Extract the [X, Y] coordinate from the center of the cell holding the provided text.  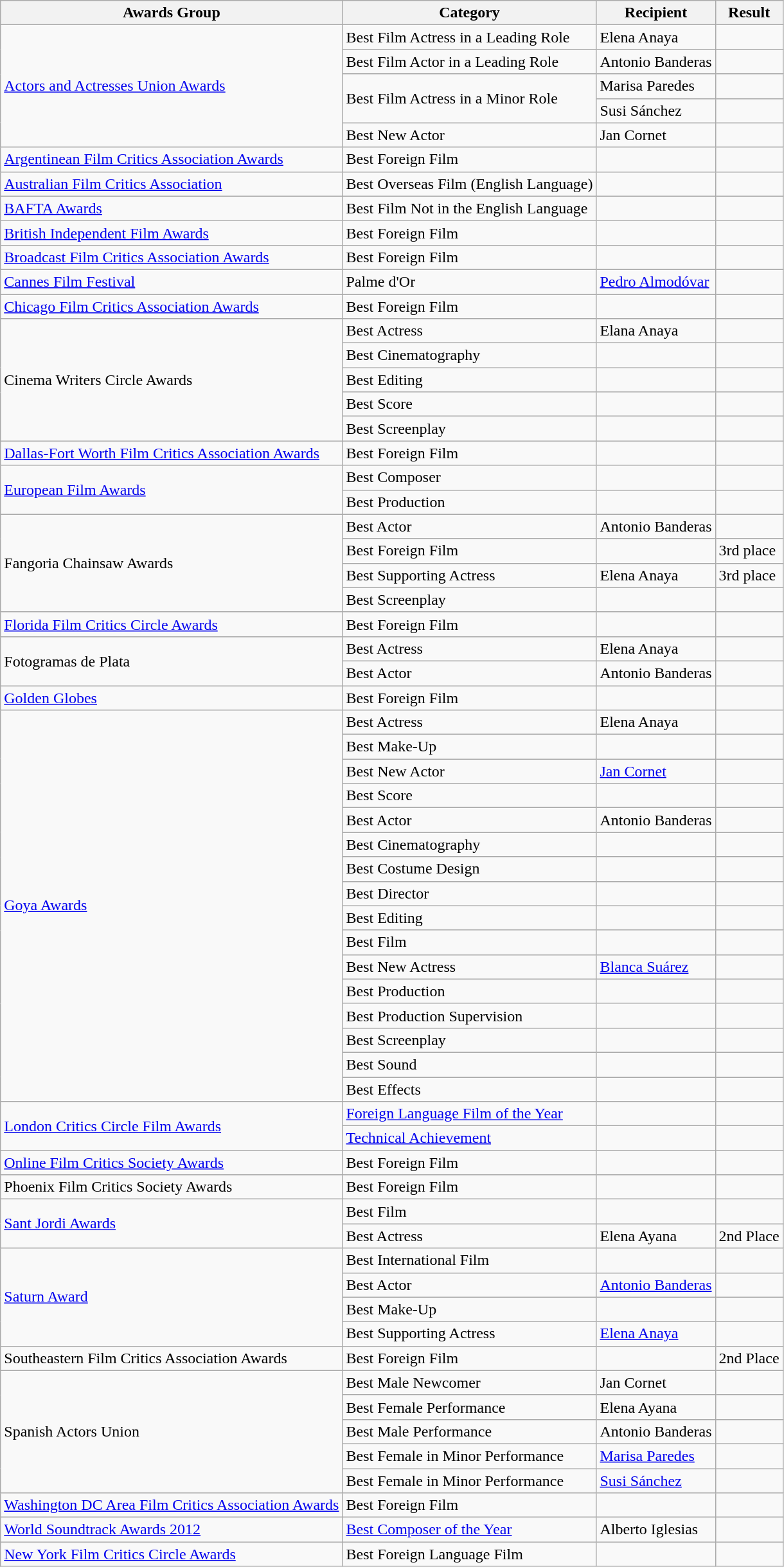
Best Male Newcomer [469, 1383]
Online Film Critics Society Awards [172, 1163]
Best Foreign Language Film [469, 1554]
Best Production Supervision [469, 1016]
Best Overseas Film (English Language) [469, 184]
Best International Film [469, 1260]
Actors and Actresses Union Awards [172, 86]
Best Film Actress in a Leading Role [469, 37]
Best Costume Design [469, 869]
Technical Achievement [469, 1138]
Best Composer [469, 478]
Category [469, 13]
Fotogramas de Plata [172, 661]
Best Female Performance [469, 1407]
European Film Awards [172, 490]
London Critics Circle Film Awards [172, 1126]
Palme d'Or [469, 282]
Best Male Performance [469, 1431]
Spanish Actors Union [172, 1431]
New York Film Critics Circle Awards [172, 1554]
Dallas-Fort Worth Film Critics Association Awards [172, 453]
Elana Anaya [655, 331]
World Soundtrack Awards 2012 [172, 1530]
Best New Actress [469, 967]
Best Composer of the Year [469, 1530]
Pedro Almodóvar [655, 282]
Best Director [469, 893]
Phoenix Film Critics Society Awards [172, 1187]
Best Film Actress in a Minor Role [469, 98]
Argentinean Film Critics Association Awards [172, 159]
Saturn Award [172, 1297]
Florida Film Critics Circle Awards [172, 624]
Best Film Not in the English Language [469, 208]
Best Effects [469, 1089]
British Independent Film Awards [172, 233]
Broadcast Film Critics Association Awards [172, 257]
Best Film Actor in a Leading Role [469, 62]
Best Sound [469, 1064]
BAFTA Awards [172, 208]
Chicago Film Critics Association Awards [172, 307]
Blanca Suárez [655, 967]
Foreign Language Film of the Year [469, 1114]
Cinema Writers Circle Awards [172, 380]
Result [749, 13]
Goya Awards [172, 906]
Fangoria Chainsaw Awards [172, 563]
Golden Globes [172, 697]
Southeastern Film Critics Association Awards [172, 1358]
Cannes Film Festival [172, 282]
Alberto Iglesias [655, 1530]
Recipient [655, 13]
Awards Group [172, 13]
Australian Film Critics Association [172, 184]
Washington DC Area Film Critics Association Awards [172, 1505]
Sant Jordi Awards [172, 1224]
